From the cell containing the given text, extract its center point as [X, Y] coordinate. 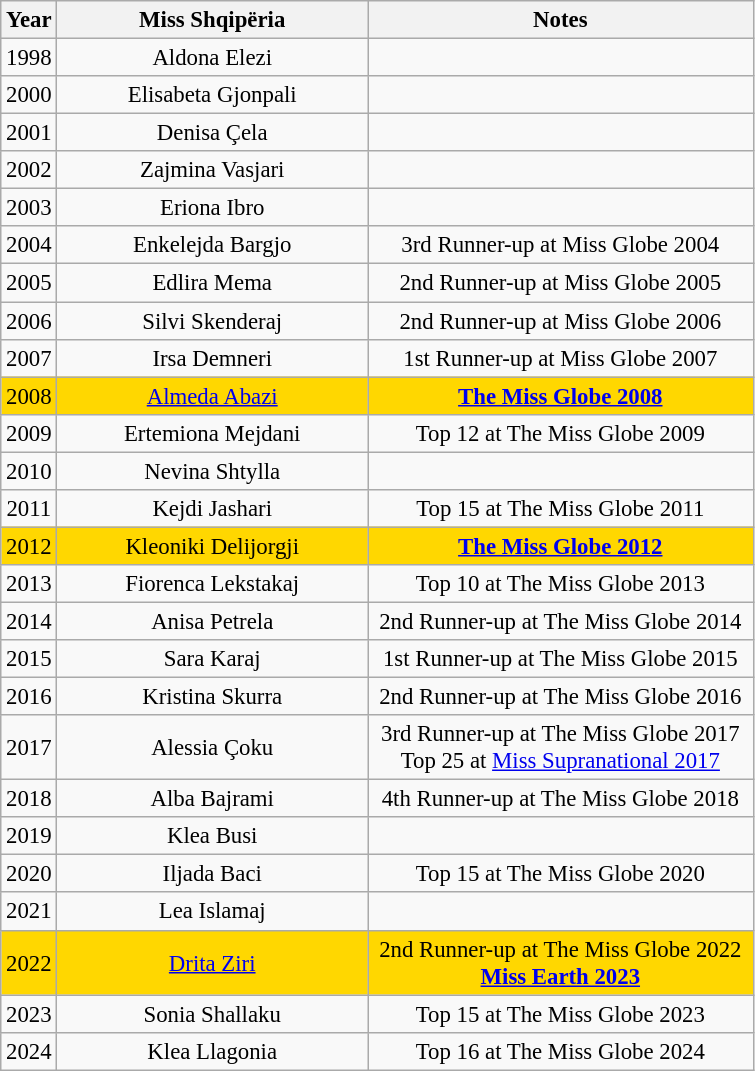
2nd Runner-up at Miss Globe 2006 [561, 321]
Anisa Petrela [212, 621]
2nd Runner-up at Miss Globe 2005 [561, 283]
Denisa Çela [212, 133]
Iljada Baci [212, 874]
Nevina Shtylla [212, 471]
Kristina Skurra [212, 697]
Ertemiona Mejdani [212, 433]
Almeda Abazi [212, 396]
2013 [29, 584]
Eriona Ibro [212, 208]
Klea Busi [212, 836]
1998 [29, 58]
2010 [29, 471]
2020 [29, 874]
1st Runner-up at The Miss Globe 2015 [561, 659]
Sara Karaj [212, 659]
2009 [29, 433]
Miss Shqipëria [212, 20]
Notes [561, 20]
Elisabeta Gjonpali [212, 95]
2021 [29, 912]
Aldona Elezi [212, 58]
2011 [29, 509]
The Miss Globe 2012 [561, 546]
Top 15 at The Miss Globe 2020 [561, 874]
Alessia Çoku [212, 748]
2014 [29, 621]
2016 [29, 697]
2004 [29, 245]
2nd Runner-up at The Miss Globe 2014 [561, 621]
Kejdi Jashari [212, 509]
Top 15 at The Miss Globe 2011 [561, 509]
Fiorenca Lekstakaj [212, 584]
Top 15 at The Miss Globe 2023 [561, 1014]
Klea Llagonia [212, 1051]
2nd Runner-up at The Miss Globe 2022Miss Earth 2023 [561, 962]
Silvi Skenderaj [212, 321]
2003 [29, 208]
2023 [29, 1014]
3rd Runner-up at The Miss Globe 2017Top 25 at Miss Supranational 2017 [561, 748]
2002 [29, 170]
Top 12 at The Miss Globe 2009 [561, 433]
Edlira Mema [212, 283]
2024 [29, 1051]
2001 [29, 133]
2012 [29, 546]
1st Runner-up at Miss Globe 2007 [561, 358]
2008 [29, 396]
2006 [29, 321]
2015 [29, 659]
2007 [29, 358]
Top 16 at The Miss Globe 2024 [561, 1051]
2000 [29, 95]
Lea Islamaj [212, 912]
Drita Ziri [212, 962]
2nd Runner-up at The Miss Globe 2016 [561, 697]
4th Runner-up at The Miss Globe 2018 [561, 799]
2019 [29, 836]
Sonia Shallaku [212, 1014]
Enkelejda Bargjo [212, 245]
The Miss Globe 2008 [561, 396]
2022 [29, 962]
Top 10 at The Miss Globe 2013 [561, 584]
3rd Runner-up at Miss Globe 2004 [561, 245]
Alba Bajrami [212, 799]
2005 [29, 283]
Kleoniki Delijorgji [212, 546]
Year [29, 20]
Irsa Demneri [212, 358]
2017 [29, 748]
2018 [29, 799]
Zajmina Vasjari [212, 170]
